Scan for the cell matching the given text and deliver its (X, Y) coordinate at center. 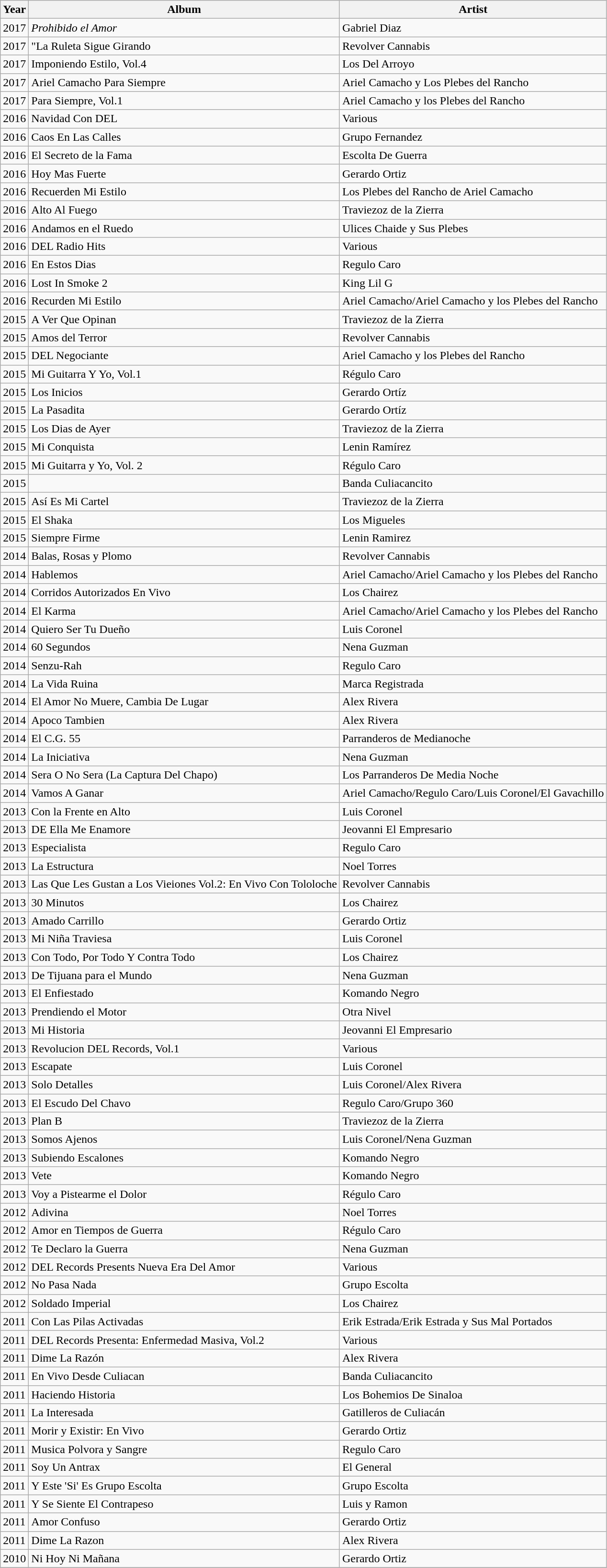
Recuerden Mi Estilo (184, 192)
Escolta De Guerra (473, 155)
Escapate (184, 1066)
Ni Hoy Ni Mañana (184, 1558)
Erik Estrada/Erik Estrada y Sus Mal Portados (473, 1321)
Dime La Razón (184, 1358)
Apoco Tambien (184, 720)
Recurden Mi Estilo (184, 301)
Amado Carrillo (184, 921)
Navidad Con DEL (184, 119)
El C.G. 55 (184, 738)
La Estructura (184, 866)
Marca Registrada (473, 684)
Alto Al Fuego (184, 210)
DEL Radio Hits (184, 247)
Luis Coronel/Alex Rivera (473, 1084)
Year (14, 10)
Para Siempre, Vol.1 (184, 101)
Ariel Camacho/Regulo Caro/Luis Coronel/El Gavachillo (473, 793)
Y Se Siente El Contrapeso (184, 1504)
Los Bohemios De Sinaloa (473, 1395)
Ulices Chaide y Sus Plebes (473, 228)
Amor Confuso (184, 1522)
Andamos en el Ruedo (184, 228)
El Enfiestado (184, 993)
Te Declaro la Guerra (184, 1249)
Y Este 'Si' Es Grupo Escolta (184, 1486)
Mi Guitarra Y Yo, Vol.1 (184, 374)
Siempre Firme (184, 538)
Album (184, 10)
Subiendo Escalones (184, 1158)
Vete (184, 1176)
Caos En Las Calles (184, 137)
Haciendo Historia (184, 1395)
Voy a Pistearme el Dolor (184, 1194)
El Amor No Muere, Cambia De Lugar (184, 702)
Vamos A Ganar (184, 793)
Sera O No Sera (La Captura Del Chapo) (184, 775)
Lenin Ramírez (473, 447)
Mi Historia (184, 1030)
El Karma (184, 611)
Corridos Autorizados En Vivo (184, 593)
2010 (14, 1558)
Mi Guitarra y Yo, Vol. 2 (184, 465)
La Pasadita (184, 410)
Solo Detalles (184, 1084)
DEL Negociante (184, 356)
Otra Nivel (473, 1012)
Regulo Caro/Grupo 360 (473, 1103)
Luis Coronel/Nena Guzman (473, 1139)
Los Del Arroyo (473, 64)
Con Todo, Por Todo Y Contra Todo (184, 957)
A Ver Que Opinan (184, 319)
Prendiendo el Motor (184, 1012)
Imponiendo Estilo, Vol.4 (184, 64)
Hoy Mas Fuerte (184, 173)
Amos del Terror (184, 338)
Quiero Ser Tu Dueño (184, 629)
En Estos Dias (184, 265)
Soldado Imperial (184, 1303)
Mi Niña Traviesa (184, 939)
Adivina (184, 1212)
El General (473, 1467)
Musica Polvora y Sangre (184, 1449)
Con la Frente en Alto (184, 812)
Mi Conquista (184, 447)
Dime La Razon (184, 1540)
DEL Records Presents Nueva Era Del Amor (184, 1267)
Luis y Ramon (473, 1504)
El Secreto de la Fama (184, 155)
DE Ella Me Enamore (184, 830)
30 Minutos (184, 902)
La Interesada (184, 1413)
El Escudo Del Chavo (184, 1103)
Prohibido el Amor (184, 28)
Los Migueles (473, 519)
En Vivo Desde Culiacan (184, 1376)
Ariel Camacho Para Siempre (184, 82)
Los Parranderos De Media Noche (473, 775)
Gatilleros de Culiacán (473, 1413)
Lost In Smoke 2 (184, 283)
Ariel Camacho y Los Plebes del Rancho (473, 82)
Soy Un Antrax (184, 1467)
Los Dias de Ayer (184, 429)
Morir y Existir: En Vivo (184, 1431)
Plan B (184, 1121)
Grupo Fernandez (473, 137)
"La Ruleta Sigue Girando (184, 46)
No Pasa Nada (184, 1285)
Las Que Les Gustan a Los Vieiones Vol.2: En Vivo Con Tololoche (184, 884)
Senzu-Rah (184, 666)
Parranderos de Medianoche (473, 738)
Los Inicios (184, 392)
Especialista (184, 848)
Amor en Tiempos de Guerra (184, 1230)
60 Segundos (184, 647)
La Iniciativa (184, 756)
Artist (473, 10)
Los Plebes del Rancho de Ariel Camacho (473, 192)
El Shaka (184, 519)
Hablemos (184, 575)
Somos Ajenos (184, 1139)
Con Las Pilas Activadas (184, 1321)
Balas, Rosas y Plomo (184, 556)
Revolucion DEL Records, Vol.1 (184, 1048)
Así Es Mi Cartel (184, 501)
King Lil G (473, 283)
Lenin Ramirez (473, 538)
De Tijuana para el Mundo (184, 975)
Gabriel Diaz (473, 28)
DEL Records Presenta: Enfermedad Masiva, Vol.2 (184, 1340)
La Vida Ruina (184, 684)
